Find where the given text appears and provide that cell's center as [x, y] coordinate. 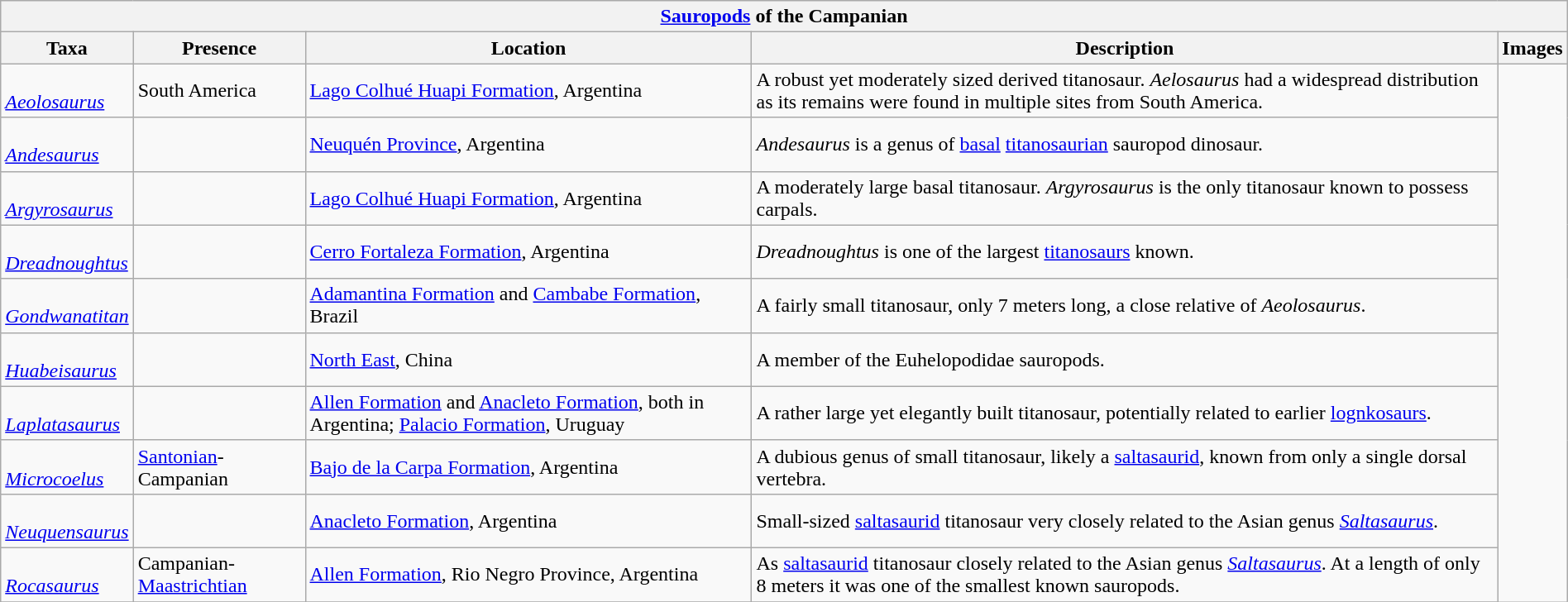
Dreadnoughtus [67, 251]
Location [528, 48]
Andesaurus [67, 144]
Gondwanatitan [67, 306]
South America [219, 91]
Taxa [67, 48]
A member of the Euhelopodidae sauropods. [1125, 359]
North East, China [528, 359]
A fairly small titanosaur, only 7 meters long, a close relative of Aeolosaurus. [1125, 306]
Aeolosaurus [67, 91]
Huabeisaurus [67, 359]
Anacleto Formation, Argentina [528, 521]
Laplatasaurus [67, 413]
Allen Formation, Rio Negro Province, Argentina [528, 574]
Small-sized saltasaurid titanosaur very closely related to the Asian genus Saltasaurus. [1125, 521]
Neuquensaurus [67, 521]
Neuquén Province, Argentina [528, 144]
Bajo de la Carpa Formation, Argentina [528, 466]
Dreadnoughtus is one of the largest titanosaurs known. [1125, 251]
Argyrosaurus [67, 198]
A dubious genus of small titanosaur, likely a saltasaurid, known from only a single dorsal vertebra. [1125, 466]
As saltasaurid titanosaur closely related to the Asian genus Saltasaurus. At a length of only 8 meters it was one of the smallest known sauropods. [1125, 574]
Microcoelus [67, 466]
A moderately large basal titanosaur. Argyrosaurus is the only titanosaur known to possess carpals. [1125, 198]
Adamantina Formation and Cambabe Formation, Brazil [528, 306]
Description [1125, 48]
Images [1532, 48]
Sauropods of the Campanian [784, 17]
Andesaurus is a genus of basal titanosaurian sauropod dinosaur. [1125, 144]
Cerro Fortaleza Formation, Argentina [528, 251]
Rocasaurus [67, 574]
A rather large yet elegantly built titanosaur, potentially related to earlier lognkosaurs. [1125, 413]
Presence [219, 48]
Campanian-Maastrichtian [219, 574]
Allen Formation and Anacleto Formation, both in Argentina; Palacio Formation, Uruguay [528, 413]
Santonian-Campanian [219, 466]
